Pinpoint the cell where the given text exists, returning its (x, y) midpoint coordinate. 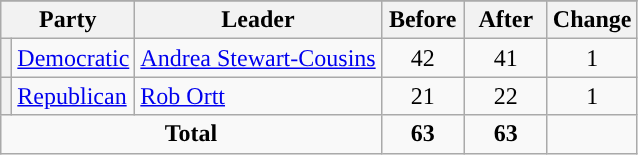
Rob Ortt (258, 96)
21 (422, 96)
After (506, 20)
Republican (74, 96)
Leader (258, 20)
41 (506, 58)
Total (191, 134)
42 (422, 58)
Change (592, 20)
Before (422, 20)
Democratic (74, 58)
Andrea Stewart-Cousins (258, 58)
22 (506, 96)
Party (68, 20)
